Locate the cell with the specified text and output its [X, Y] center coordinate. 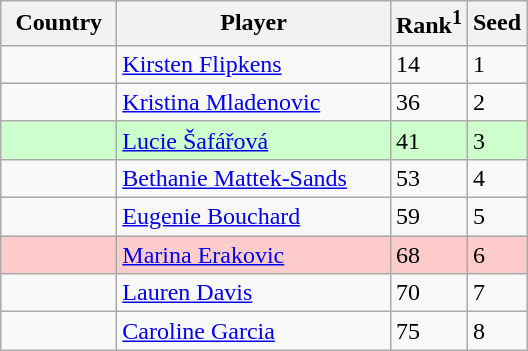
Eugenie Bouchard [254, 217]
8 [496, 331]
Country [59, 24]
3 [496, 140]
Kirsten Flipkens [254, 64]
4 [496, 178]
75 [428, 331]
1 [496, 64]
Seed [496, 24]
2 [496, 102]
Player [254, 24]
7 [496, 293]
59 [428, 217]
53 [428, 178]
Caroline Garcia [254, 331]
Marina Erakovic [254, 255]
5 [496, 217]
6 [496, 255]
68 [428, 255]
70 [428, 293]
14 [428, 64]
36 [428, 102]
Kristina Mladenovic [254, 102]
41 [428, 140]
Lauren Davis [254, 293]
Rank1 [428, 24]
Lucie Šafářová [254, 140]
Bethanie Mattek-Sands [254, 178]
